Extract the [x, y] coordinate from the center of the cell holding the provided text.  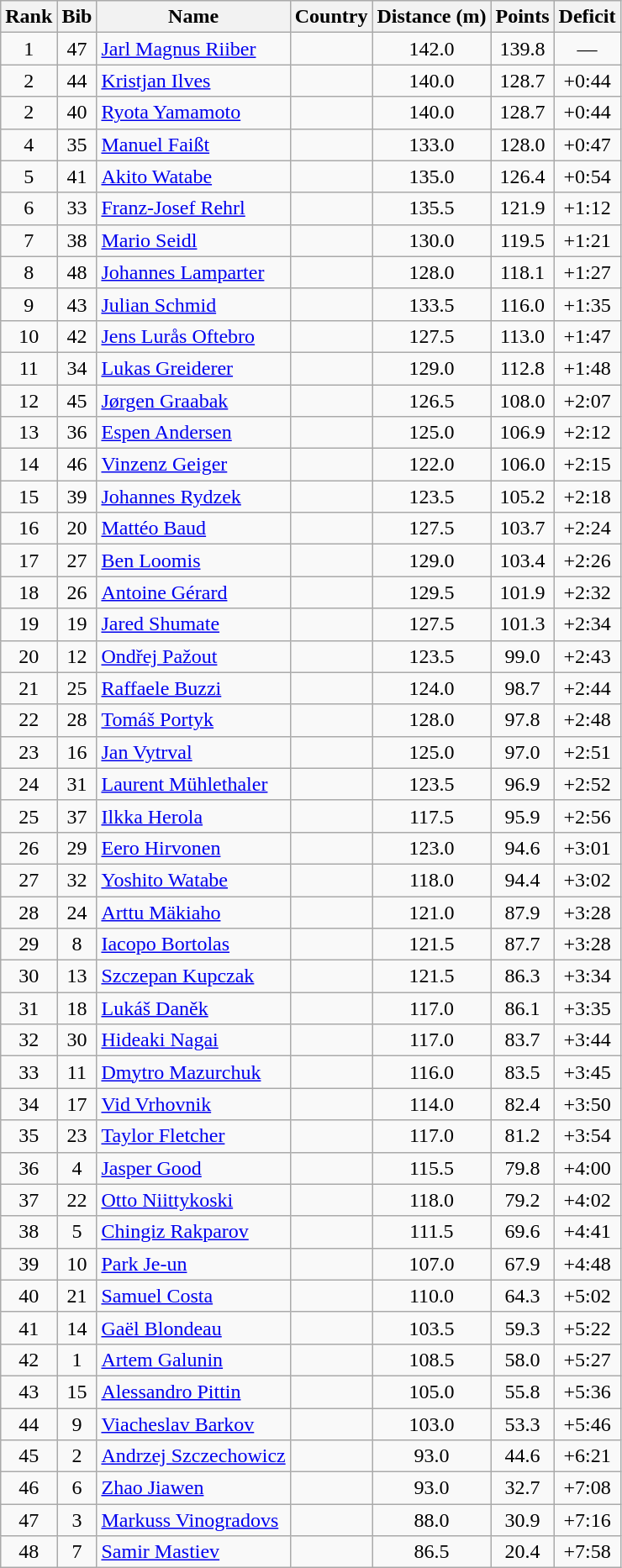
53.3 [523, 1424]
86.1 [523, 1008]
Samuel Costa [193, 1296]
+3:50 [587, 1104]
+2:18 [587, 497]
Laurent Mühlethaler [193, 784]
86.5 [432, 1552]
Park Je-un [193, 1264]
+3:44 [587, 1040]
Deficit [587, 17]
Alessandro Pittin [193, 1392]
+7:08 [587, 1488]
133.0 [432, 145]
Iacopo Bortolas [193, 944]
96.9 [523, 784]
20.4 [523, 1552]
Ilkka Herola [193, 816]
79.8 [523, 1168]
Raffaele Buzzi [193, 688]
117.5 [432, 816]
+2:26 [587, 560]
+7:58 [587, 1552]
115.5 [432, 1168]
+2:51 [587, 752]
Points [523, 17]
55.8 [523, 1392]
+2:24 [587, 529]
Tomáš Portyk [193, 720]
Jørgen Graabak [193, 401]
Szczepan Kupczak [193, 976]
94.4 [523, 880]
Yoshito Watabe [193, 880]
Lukáš Daněk [193, 1008]
Mattéo Baud [193, 529]
101.3 [523, 624]
83.5 [523, 1072]
Andrzej Szczechowicz [193, 1456]
88.0 [432, 1520]
112.8 [523, 368]
+2:48 [587, 720]
81.2 [523, 1136]
Jared Shumate [193, 624]
108.5 [432, 1360]
Ondřej Pažout [193, 656]
+5:22 [587, 1328]
+3:45 [587, 1072]
107.0 [432, 1264]
Artem Galunin [193, 1360]
+3:34 [587, 976]
+0:54 [587, 176]
123.0 [432, 848]
87.7 [523, 944]
Espen Andersen [193, 433]
Ben Loomis [193, 560]
+4:02 [587, 1200]
Country [331, 17]
133.5 [432, 304]
130.0 [432, 240]
Otto Niittykoski [193, 1200]
Kristjan Ilves [193, 81]
59.3 [523, 1328]
Arttu Mäkiaho [193, 912]
+5:36 [587, 1392]
64.3 [523, 1296]
+1:47 [587, 336]
Gaël Blondeau [193, 1328]
126.4 [523, 176]
Viacheslav Barkov [193, 1424]
87.9 [523, 912]
+5:02 [587, 1296]
121.9 [523, 208]
+3:54 [587, 1136]
Name [193, 17]
+2:07 [587, 401]
+1:27 [587, 272]
Eero Hirvonen [193, 848]
Distance (m) [432, 17]
+2:44 [587, 688]
124.0 [432, 688]
+5:27 [587, 1360]
119.5 [523, 240]
Jasper Good [193, 1168]
+4:00 [587, 1168]
+1:48 [587, 368]
32.7 [523, 1488]
3 [77, 1520]
+1:35 [587, 304]
+2:52 [587, 784]
106.9 [523, 433]
+4:48 [587, 1264]
30.9 [523, 1520]
113.0 [523, 336]
135.0 [432, 176]
Ryota Yamamoto [193, 113]
+3:35 [587, 1008]
Rank [29, 17]
+2:43 [587, 656]
Chingiz Rakparov [193, 1232]
+1:12 [587, 208]
Vinzenz Geiger [193, 465]
+6:21 [587, 1456]
101.9 [523, 592]
103.0 [432, 1424]
Vid Vrhovnik [193, 1104]
+3:01 [587, 848]
69.6 [523, 1232]
Bib [77, 17]
Hideaki Nagai [193, 1040]
44.6 [523, 1456]
Dmytro Mazurchuk [193, 1072]
97.8 [523, 720]
+7:16 [587, 1520]
Taylor Fletcher [193, 1136]
Zhao Jiawen [193, 1488]
Jens Lurås Oftebro [193, 336]
+2:32 [587, 592]
Lukas Greiderer [193, 368]
86.3 [523, 976]
Johannes Rydzek [193, 497]
+2:15 [587, 465]
121.0 [432, 912]
99.0 [523, 656]
Akito Watabe [193, 176]
67.9 [523, 1264]
+5:46 [587, 1424]
+3:02 [587, 880]
58.0 [523, 1360]
82.4 [523, 1104]
Samir Mastiev [193, 1552]
98.7 [523, 688]
Antoine Gérard [193, 592]
126.5 [432, 401]
139.8 [523, 49]
142.0 [432, 49]
Jan Vytrval [193, 752]
79.2 [523, 1200]
+2:34 [587, 624]
+4:41 [587, 1232]
129.5 [432, 592]
Mario Seidl [193, 240]
Manuel Faißt [193, 145]
83.7 [523, 1040]
114.0 [432, 1104]
Julian Schmid [193, 304]
103.7 [523, 529]
+0:47 [587, 145]
97.0 [523, 752]
106.0 [523, 465]
94.6 [523, 848]
108.0 [523, 401]
105.0 [432, 1392]
103.5 [432, 1328]
Franz-Josef Rehrl [193, 208]
118.1 [523, 272]
110.0 [432, 1296]
105.2 [523, 497]
111.5 [432, 1232]
+2:12 [587, 433]
Markuss Vinogradovs [193, 1520]
95.9 [523, 816]
103.4 [523, 560]
— [587, 49]
+1:21 [587, 240]
+2:56 [587, 816]
135.5 [432, 208]
Johannes Lamparter [193, 272]
Jarl Magnus Riiber [193, 49]
122.0 [432, 465]
